Determine the (x, y) coordinate at the center of the cell enclosing the given text.  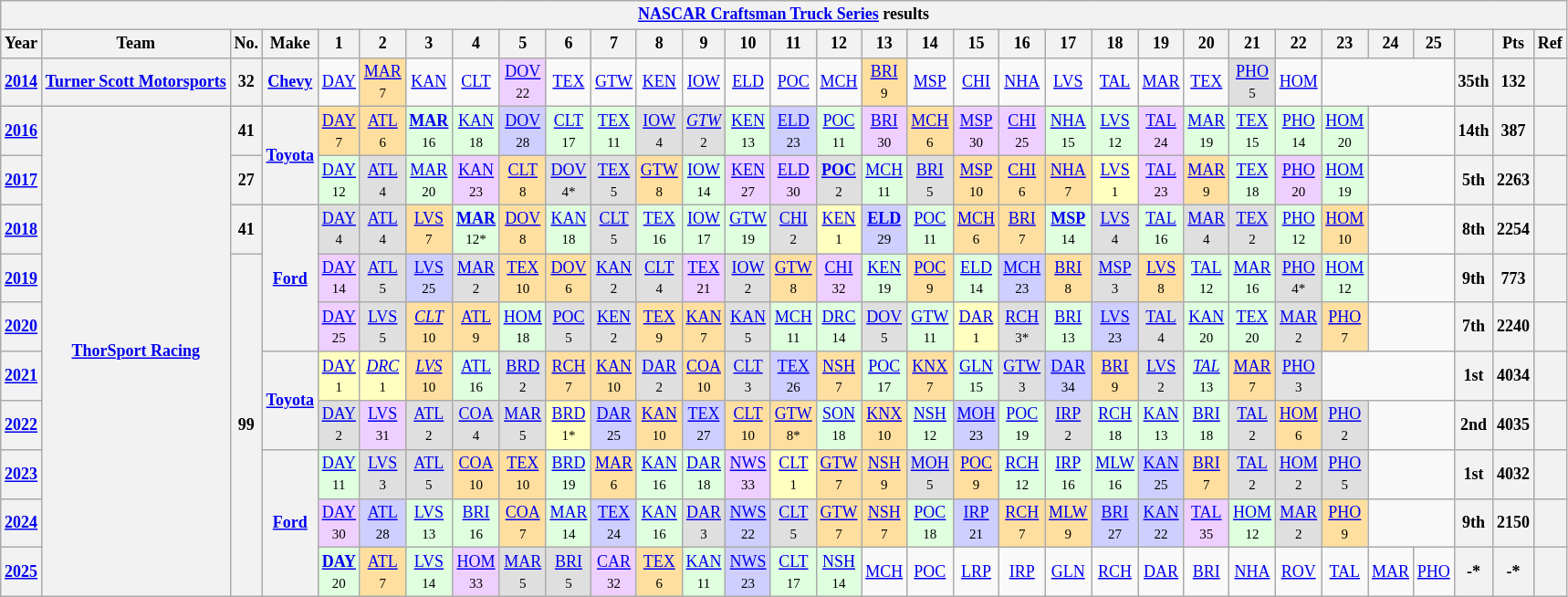
2150 (1513, 523)
14th (1473, 131)
2016 (22, 131)
KEN27 (748, 180)
NWS33 (748, 474)
Ref (1550, 44)
ELD30 (793, 180)
MSP3 (1115, 278)
COA4 (476, 425)
DAR3 (704, 523)
IOW2 (748, 278)
NHA15 (1068, 131)
LVS25 (429, 278)
IRP (1022, 572)
ThorSport Racing (135, 352)
IRP21 (977, 523)
2024 (22, 523)
2022 (22, 425)
TEX21 (704, 278)
RCH3* (1022, 327)
TEX5 (614, 180)
5th (1473, 180)
MOH5 (931, 474)
MSP (931, 82)
TEX18 (1252, 180)
MLW9 (1068, 523)
LVS23 (1115, 327)
CHI (977, 82)
ELD (748, 82)
MAR14 (569, 523)
LVS7 (429, 229)
BRI27 (1115, 523)
COA7 (522, 523)
2021 (22, 376)
DOV6 (569, 278)
PHO9 (1345, 523)
TAL4 (1161, 327)
KAN20 (1207, 327)
12 (839, 44)
RCH (1115, 572)
DAR34 (1068, 376)
LVS (1068, 82)
8 (659, 44)
4035 (1513, 425)
16 (1022, 44)
DRC14 (839, 327)
4 (476, 44)
20 (1207, 44)
BRD2 (522, 376)
27 (246, 180)
KAN23 (476, 180)
7th (1473, 327)
GTW (614, 82)
TEX11 (614, 131)
6 (569, 44)
GLN (1068, 572)
Turner Scott Motorsports (135, 82)
9 (704, 44)
99 (246, 425)
773 (1513, 278)
KAN2 (614, 278)
2018 (22, 229)
ATL6 (382, 131)
LVS4 (1115, 229)
PHO14 (1298, 131)
2240 (1513, 327)
DAY11 (339, 474)
ELD29 (884, 229)
IRP16 (1068, 474)
DAY30 (339, 523)
ATL16 (476, 376)
TAL13 (1207, 376)
LVS1 (1115, 180)
Pts (1513, 44)
IRP2 (1068, 425)
DAY2 (339, 425)
CLT4 (659, 278)
11 (793, 44)
DAR25 (614, 425)
KEN19 (884, 278)
CLT1 (793, 474)
MAR4 (1207, 229)
MAR6 (614, 474)
18 (1115, 44)
387 (1513, 131)
MLW16 (1115, 474)
TEX9 (659, 327)
ROV (1298, 572)
32 (246, 82)
NWS23 (748, 572)
2014 (22, 82)
CHI25 (1022, 131)
TAL23 (1161, 180)
5 (522, 44)
Make (290, 44)
CLT (476, 82)
10 (748, 44)
BRD1* (569, 425)
NASCAR Craftsman Truck Series results (783, 15)
DRC1 (382, 376)
GLN15 (977, 376)
KEN2 (614, 327)
ELD23 (793, 131)
MAR20 (429, 180)
21 (1252, 44)
BRI16 (476, 523)
PHO2 (1345, 425)
IOW (704, 82)
KNX7 (931, 376)
RCH12 (1022, 474)
GTW11 (931, 327)
23 (1345, 44)
ATL28 (382, 523)
No. (246, 44)
2025 (22, 572)
4034 (1513, 376)
GTW3 (1022, 376)
17 (1068, 44)
DAR18 (704, 474)
GTW8* (793, 425)
DOV5 (884, 327)
TAL12 (1207, 278)
PHO4* (1298, 278)
IOW14 (704, 180)
IOW17 (704, 229)
TEX2 (1252, 229)
CLT8 (522, 180)
LVS31 (382, 425)
NSH14 (839, 572)
DAY4 (339, 229)
24 (1391, 44)
LRP (977, 572)
2263 (1513, 180)
BRI30 (884, 131)
DAY12 (339, 180)
KAN5 (748, 327)
TEX20 (1252, 327)
KEN1 (839, 229)
HOM6 (1298, 425)
DAY14 (339, 278)
LVS13 (429, 523)
DOV8 (522, 229)
2 (382, 44)
BRI8 (1068, 278)
Chevy (290, 82)
35th (1473, 82)
132 (1513, 82)
ATL2 (429, 425)
CLT3 (748, 376)
GTW2 (704, 131)
LVS2 (1161, 376)
ATL9 (476, 327)
Year (22, 44)
CHI6 (1022, 180)
2023 (22, 474)
TEX27 (704, 425)
HOM19 (1345, 180)
KAN13 (1161, 425)
HOM20 (1345, 131)
SON18 (839, 425)
BRD19 (569, 474)
IOW4 (659, 131)
KAN22 (1161, 523)
PHO12 (1298, 229)
14 (931, 44)
CHI32 (839, 278)
15 (977, 44)
8th (1473, 229)
NSH12 (931, 425)
TEX16 (659, 229)
DOV22 (522, 82)
2nd (1473, 425)
BRI (1207, 572)
MSP10 (977, 180)
MAR19 (1207, 131)
RCH18 (1115, 425)
BRI13 (1068, 327)
NHA7 (1068, 180)
13 (884, 44)
MSP30 (977, 131)
ATL7 (382, 572)
GTW19 (748, 229)
TEX6 (659, 572)
KEN (659, 82)
2254 (1513, 229)
TEX15 (1252, 131)
2017 (22, 180)
POC18 (931, 523)
KEN13 (748, 131)
DOV4* (569, 180)
19 (1161, 44)
4032 (1513, 474)
LVS12 (1115, 131)
MOH23 (977, 425)
DAR1 (977, 327)
DAY (339, 82)
22 (1298, 44)
PHO3 (1298, 376)
DAR2 (659, 376)
DAY20 (339, 572)
NWS22 (748, 523)
HOM33 (476, 572)
KAN (429, 82)
POC17 (884, 376)
DAY1 (339, 376)
HOM (1298, 82)
POC2 (839, 180)
PHO (1433, 572)
HOM2 (1298, 474)
Team (135, 44)
POC5 (569, 327)
MCH23 (1022, 278)
DAY25 (339, 327)
DAR (1161, 572)
HOM18 (522, 327)
2020 (22, 327)
KAN7 (704, 327)
CAR32 (614, 572)
DAY7 (339, 131)
7 (614, 44)
MAR12* (476, 229)
ELD14 (977, 278)
TAL24 (1161, 131)
TAL16 (1161, 229)
2019 (22, 278)
CHI2 (793, 229)
TEX26 (793, 376)
LVS8 (1161, 278)
LVS5 (382, 327)
HOM10 (1345, 229)
NSH9 (884, 474)
PHO7 (1345, 327)
MAR9 (1207, 180)
LVS14 (429, 572)
PHO20 (1298, 180)
MSP14 (1068, 229)
BRI18 (1207, 425)
1 (339, 44)
DOV28 (522, 131)
KNX10 (884, 425)
POC19 (1022, 425)
25 (1433, 44)
KAN11 (704, 572)
KAN25 (1161, 474)
TAL35 (1207, 523)
LVS10 (429, 376)
TEX24 (614, 523)
3 (429, 44)
LVS3 (382, 474)
